Capture the cell that displays the provided text and extract its (X, Y) central coordinate. 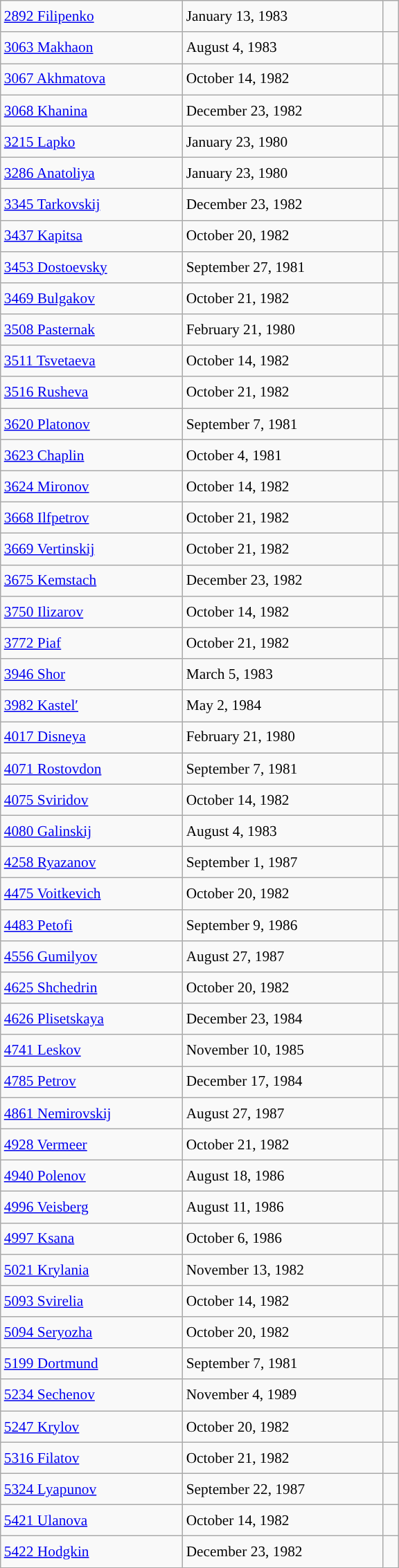
4861 Nemirovskij (91, 1113)
4556 Gumilyov (91, 956)
3624 Mironov (91, 486)
November 4, 1989 (283, 1395)
3668 Ilfpetrov (91, 518)
3067 Akhmatova (91, 79)
2892 Filipenko (91, 17)
3669 Vertinskij (91, 549)
January 13, 1983 (283, 17)
5021 Krylania (91, 1269)
4483 Petofi (91, 924)
4080 Galinskij (91, 830)
October 4, 1981 (283, 455)
4475 Voitkevich (91, 894)
4626 Plisetskaya (91, 1019)
March 5, 1983 (283, 674)
4940 Polenov (91, 1176)
3675 Kemstach (91, 580)
3453 Dostoevsky (91, 267)
August 18, 1986 (283, 1176)
5247 Krylov (91, 1427)
3620 Platonov (91, 423)
August 11, 1986 (283, 1207)
3063 Makhaon (91, 47)
4075 Sviridov (91, 800)
5234 Sechenov (91, 1395)
3750 Ilizarov (91, 612)
3946 Shor (91, 674)
3215 Lapko (91, 141)
3511 Tsvetaeva (91, 361)
3286 Anatoliya (91, 173)
5324 Lyapunov (91, 1489)
September 1, 1987 (283, 862)
4997 Ksana (91, 1239)
4996 Veisberg (91, 1207)
3982 Kastelʹ (91, 706)
5421 Ulanova (91, 1521)
5094 Seryozha (91, 1333)
September 27, 1981 (283, 267)
5199 Dortmund (91, 1363)
May 2, 1984 (283, 706)
December 17, 1984 (283, 1082)
5316 Filatov (91, 1457)
5422 Hodgkin (91, 1551)
4625 Shchedrin (91, 988)
4741 Leskov (91, 1050)
4258 Ryazanov (91, 862)
3516 Rusheva (91, 392)
September 9, 1986 (283, 924)
5093 Svirelia (91, 1301)
3508 Pasternak (91, 329)
3068 Khanina (91, 111)
December 23, 1984 (283, 1019)
4071 Rostovdon (91, 768)
November 13, 1982 (283, 1269)
4785 Petrov (91, 1082)
September 22, 1987 (283, 1489)
3345 Tarkovskij (91, 205)
4928 Vermeer (91, 1145)
November 10, 1985 (283, 1050)
3469 Bulgakov (91, 299)
4017 Disneya (91, 738)
October 6, 1986 (283, 1239)
3772 Piaf (91, 644)
3623 Chaplin (91, 455)
3437 Kapitsa (91, 235)
